Detect which cell encompasses the target text, then output its [x, y] center coordinate. 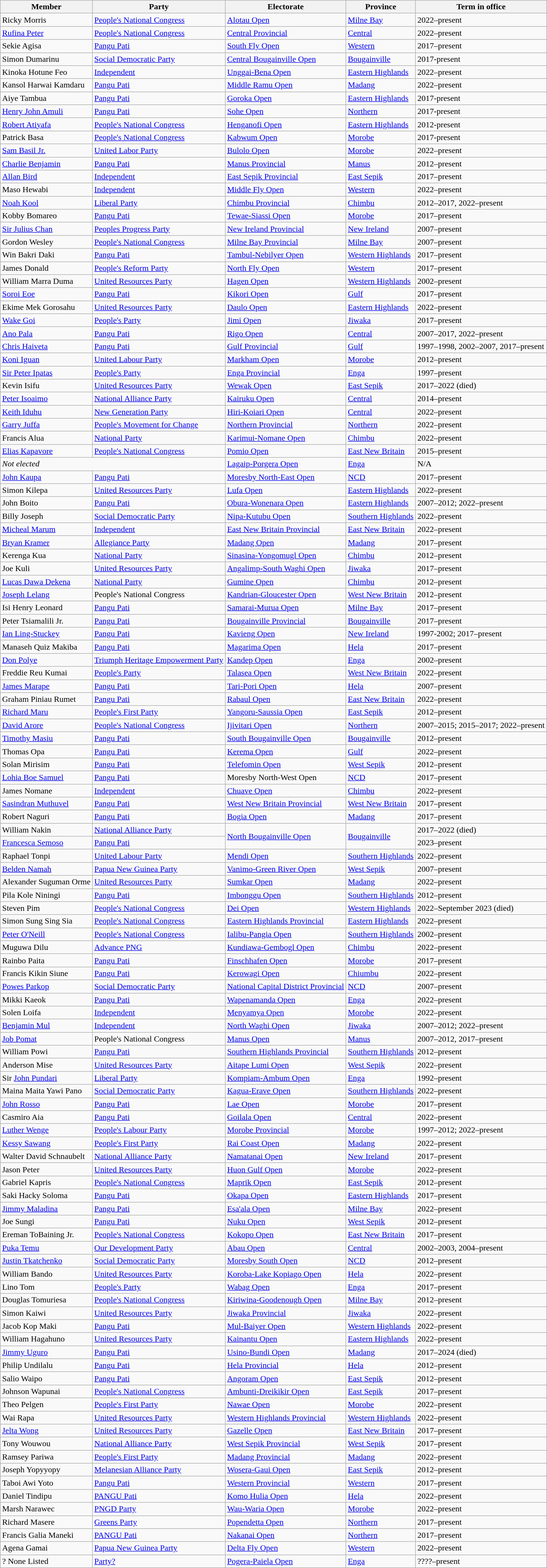
Simon Sung Sing Sia [46, 921]
Gulf Provincial [286, 346]
Esa'ala Open [286, 1208]
Francesca Semoso [46, 843]
2017–2024 (died) [481, 1352]
Kandrian-Gloucester Open [286, 595]
Aiye Tambua [46, 98]
Joseph Yopyyopy [46, 1470]
Francis Galia Maneki [46, 1535]
Daulo Open [286, 307]
Douglas Tomuriesa [46, 1300]
Wapenamanda Open [286, 1000]
Johnson Wapunai [46, 1391]
2023–present [481, 843]
Joe Sungi [46, 1222]
Eastern Highlands Provincial [286, 921]
Simon Kaiwi [46, 1313]
Unggai-Bena Open [286, 72]
Sumkar Open [286, 882]
Aitape Lumi Open [286, 1065]
Robert Atiyafa [46, 124]
Karimui-Nomane Open [286, 438]
Alotau Open [286, 20]
Moresby North-West Open [286, 777]
Maso Hewabi [46, 190]
James Marape [46, 686]
2007–2017, 2022–present [481, 333]
Party [159, 7]
Kavieng Open [286, 634]
People's Movement for Change [159, 425]
Sinasina-Yongomugl Open [286, 555]
Koroba-Lake Kopiago Open [286, 1274]
Wewak Open [286, 386]
Win Bakri Daki [46, 255]
Wau-Waria Open [286, 1509]
Agena Gamai [46, 1548]
William Nakin [46, 830]
Yangoru-Saussia Open [286, 712]
Kerema Open [286, 751]
Nakanai Open [286, 1535]
United Labor Party [159, 150]
Kerenga Kua [46, 555]
Samarai-Murua Open [286, 608]
Alexander Suguman Orme [46, 882]
2002–2003, 2004–present [481, 1248]
Markham Open [286, 359]
Greens Party [159, 1522]
Chris Haiveta [46, 346]
Rabaul Open [286, 699]
Hiri-Koiari Open [286, 412]
Robert Naguri [46, 817]
Province [381, 7]
Noah Kool [46, 203]
????–present [481, 1561]
Ambunti-Dreikikir Open [286, 1391]
Abau Open [286, 1248]
Anderson Mise [46, 1065]
Ijivitari Open [286, 725]
Sam Basil Jr. [46, 150]
Pogera-Paiela Open [286, 1561]
Peter O'Neill [46, 934]
Goroka Open [286, 98]
2015–present [481, 451]
Pomio Open [286, 451]
Kinoka Hotune Feo [46, 72]
Charlie Benjamin [46, 164]
Advance PNG [159, 947]
Jimmy Maladina [46, 1208]
Usino-Bundi Open [286, 1352]
Angalimp-South Waghi Open [286, 568]
Bulolo Open [286, 150]
Steven Pim [46, 908]
1997–present [481, 372]
Our Development Party [159, 1248]
Kansol Harwai Kamdaru [46, 85]
? None Listed [46, 1561]
Sasindran Muthuvel [46, 804]
Kokopo Open [286, 1235]
Koni Iguan [46, 359]
Tony Wouwou [46, 1444]
William Hagahuno [46, 1339]
Pila Kole Niningi [46, 895]
Ian Ling-Stuckey [46, 634]
Imbonggu Open [286, 895]
Micheal Marum [46, 529]
James Donald [46, 268]
Milne Bay Provincial [286, 242]
Wai Rapa [46, 1418]
Term in office [481, 7]
Dei Open [286, 908]
Joe Kuli [46, 568]
Peter Tsiamalili Jr. [46, 621]
William Marra Duma [46, 281]
Obura-Wonenara Open [286, 503]
Not elected [113, 464]
Simon Kilepa [46, 490]
Ekime Mek Gorosahu [46, 307]
Powes Parkop [46, 986]
Rai Coast Open [286, 1143]
Lino Tom [46, 1287]
North Waghi Open [286, 1026]
Lohia Boe Samuel [46, 777]
People's Labour Party [159, 1130]
Kagua-Erave Open [286, 1091]
Goilala Open [286, 1117]
William Powi [46, 1052]
Henry John Amuli [46, 111]
Kabwum Open [286, 137]
Bryan Kramer [46, 542]
Kessy Sawang [46, 1143]
Hela Provincial [286, 1365]
William Bando [46, 1274]
Kobby Bomareo [46, 216]
Moresby North-East Open [286, 477]
2012-present [481, 124]
Sekie Agisa [46, 46]
Freddie Reu Kumai [46, 673]
Kerowagi Open [286, 973]
Manus Provincial [286, 164]
Mendi Open [286, 856]
Kikori Open [286, 294]
Central Bougainville Open [286, 59]
Daniel Tindipu [46, 1496]
Saki Hacky Soloma [46, 1195]
Sir John Pundari [46, 1078]
Keith Iduhu [46, 412]
West Sepik Provincial [286, 1444]
2014–present [481, 399]
Richard Maru [46, 712]
Kiriwina-Goodenough Open [286, 1300]
2007–2015; 2015–2017; 2022–present [481, 725]
Peter Isoaimo [46, 399]
Okapa Open [286, 1195]
Nawae Open [286, 1404]
Belden Namah [46, 869]
Northern Provincial [286, 425]
Lufa Open [286, 490]
Luther Wenge [46, 1130]
Benjamin Mul [46, 1026]
Jimi Open [286, 320]
Patrick Basa [46, 137]
1997-2002; 2017–present [481, 634]
Jelta Wong [46, 1431]
Middle Ramu Open [286, 85]
John Boito [46, 503]
Kevin Isifu [46, 386]
Hagen Open [286, 281]
Angoram Open [286, 1378]
North Bougainville Open [286, 836]
N/A [481, 464]
James Nomane [46, 790]
Jiwaka Provincial [286, 1313]
Gabriel Kapris [46, 1182]
Francis Kikin Siune [46, 973]
Graham Piniau Rumet [46, 699]
Ramsey Pariwa [46, 1457]
Richard Masere [46, 1522]
Kairuku Open [286, 399]
Elias Kapavore [46, 451]
Tewae-Siassi Open [286, 216]
People's Reform Party [159, 268]
Chuave Open [286, 790]
Kainantu Open [286, 1339]
Mikki Kaeok [46, 1000]
1992–present [481, 1078]
Nuku Open [286, 1222]
Lagaip-Porgera Open [286, 464]
Popendetta Open [286, 1522]
Garry Juffa [46, 425]
Wake Goi [46, 320]
Thomas Opa [46, 751]
Sir Peter Ipatas [46, 372]
Central Provincial [286, 33]
Simon Dumarinu [46, 59]
Rigo Open [286, 333]
2012–2017, 2022–present [481, 203]
Gazelle Open [286, 1431]
Allan Bird [46, 177]
Don Polye [46, 660]
Telefomin Open [286, 764]
Jacob Kop Maki [46, 1326]
Muguwa Dilu [46, 947]
North Fly Open [286, 268]
Billy Joseph [46, 516]
East Sepik Provincial [286, 177]
Kundiawa-Gembogl Open [286, 947]
Joseph Lelang [46, 595]
Henganofi Open [286, 124]
Jimmy Uguro [46, 1352]
Talasea Open [286, 673]
Job Pomat [46, 1039]
Middle Fly Open [286, 190]
Madang Open [286, 542]
Magarima Open [286, 647]
East New Britain Provincial [286, 529]
Timothy Masiu [46, 738]
John Rosso [46, 1104]
Moresby South Open [286, 1261]
Vanimo-Green River Open [286, 869]
Maprik Open [286, 1182]
Lae Open [286, 1104]
Kandep Open [286, 660]
South Bougainville Open [286, 738]
Western Highlands Provincial [286, 1418]
Komo Hulia Open [286, 1496]
Gumine Open [286, 582]
Western Provincial [286, 1483]
Chiumbu [381, 973]
Ialibu-Pangia Open [286, 934]
Ereman ToBaining Jr. [46, 1235]
Maina Maita Yawi Pano [46, 1091]
Finschhafen Open [286, 960]
Peoples Progress Party [159, 229]
Bougainville Provincial [286, 621]
2007–2012, 2017–present [481, 1039]
Puka Temu [46, 1248]
Solan Mirisim [46, 764]
Member [46, 7]
Wabag Open [286, 1287]
Southern Highlands Provincial [286, 1052]
Tari-Pori Open [286, 686]
Raphael Tonpi [46, 856]
Morobe Provincial [286, 1130]
Tambul-Nebilyer Open [286, 255]
Melanesian Alliance Party [159, 1470]
1997–2012; 2022–present [481, 1130]
David Arore [46, 725]
New Generation Party [159, 412]
Sohe Open [286, 111]
Chimbu Provincial [286, 203]
Solen Loifa [46, 1013]
Justin Tkatchenko [46, 1261]
Namatanai Open [286, 1156]
Casmiro Aia [46, 1117]
Taboi Awi Yoto [46, 1483]
Mul-Baiyer Open [286, 1326]
1997–1998, 2002–2007, 2017–present [481, 346]
National Capital District Provincial [286, 986]
Theo Pelgen [46, 1404]
West New Britain Provincial [286, 804]
Wosera-Gaui Open [286, 1470]
Allegiance Party [159, 542]
Menyamya Open [286, 1013]
John Kaupa [46, 477]
Gordon Wesley [46, 242]
PNGD Party [159, 1509]
Sir Julius Chan [46, 229]
Isi Henry Leonard [46, 608]
Huon Gulf Open [286, 1169]
Ricky Morris [46, 20]
Manaseh Quiz Makiba [46, 647]
Bogia Open [286, 817]
Ano Pala [46, 333]
Manus Open [286, 1039]
Lucas Dawa Dekena [46, 582]
Soroi Eoe [46, 294]
Delta Fly Open [286, 1548]
Triumph Heritage Empowerment Party [159, 660]
Enga Provincial [286, 372]
Marsh Narawec [46, 1509]
Walter David Schnaubelt [46, 1156]
2022–September 2023 (died) [481, 908]
Kompiam-Ambum Open [286, 1078]
Madang Provincial [286, 1457]
Party? [159, 1561]
South Fly Open [286, 46]
New Ireland Provincial [286, 229]
Rainbo Paita [46, 960]
Francis Alua [46, 438]
Electorate [286, 7]
Salio Waipo [46, 1378]
Jason Peter [46, 1169]
Philip Undilalu [46, 1365]
Rufina Peter [46, 33]
Nipa-Kutubu Open [286, 516]
